Return the (X, Y) coordinate for the center point of the cell that contains the specified text.  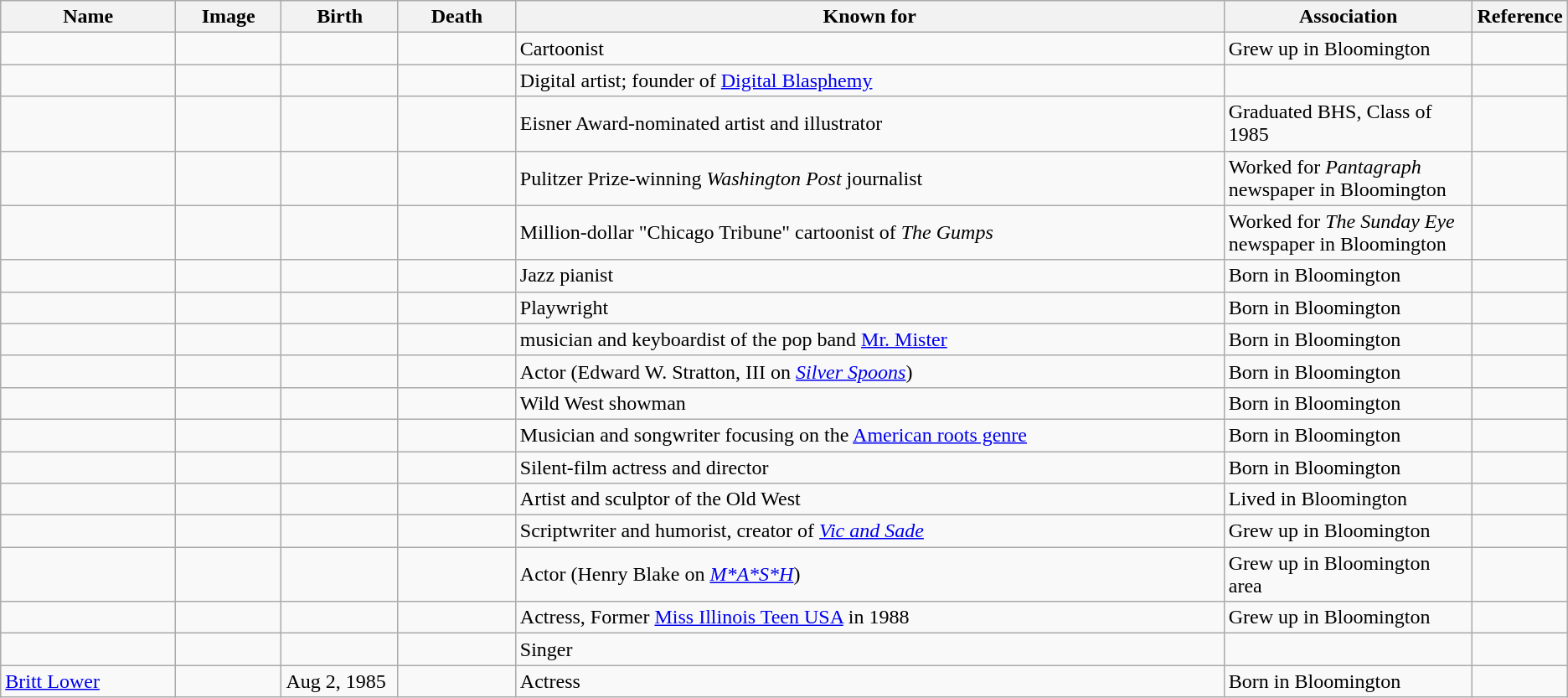
Musician and songwriter focusing on the American roots genre (869, 435)
Actor (Henry Blake on M*A*S*H) (869, 575)
Actor (Edward W. Stratton, III on Silver Spoons) (869, 371)
musician and keyboardist of the pop band Mr. Mister (869, 339)
Actress, Former Miss Illinois Teen USA in 1988 (869, 618)
Pulitzer Prize-winning Washington Post journalist (869, 178)
Association (1349, 17)
Digital artist; founder of Digital Blasphemy (869, 80)
Image (229, 17)
Britt Lower (89, 681)
Scriptwriter and humorist, creator of Vic and Sade (869, 531)
Artist and sculptor of the Old West (869, 499)
Aug 2, 1985 (340, 681)
Jazz pianist (869, 276)
Known for (869, 17)
Actress (869, 681)
Death (456, 17)
Worked for The Sunday Eye newspaper in Bloomington (1349, 233)
Name (89, 17)
Worked for Pantagraph newspaper in Bloomington (1349, 178)
Reference (1519, 17)
Playwright (869, 308)
Eisner Award-nominated artist and illustrator (869, 124)
Grew up in Bloomington area (1349, 575)
Cartoonist (869, 49)
Birth (340, 17)
Lived in Bloomington (1349, 499)
Graduated BHS, Class of 1985 (1349, 124)
Silent-film actress and director (869, 467)
Million-dollar "Chicago Tribune" cartoonist of The Gumps (869, 233)
Wild West showman (869, 403)
Singer (869, 649)
